Return [X, Y] of the center of cell containing provided text 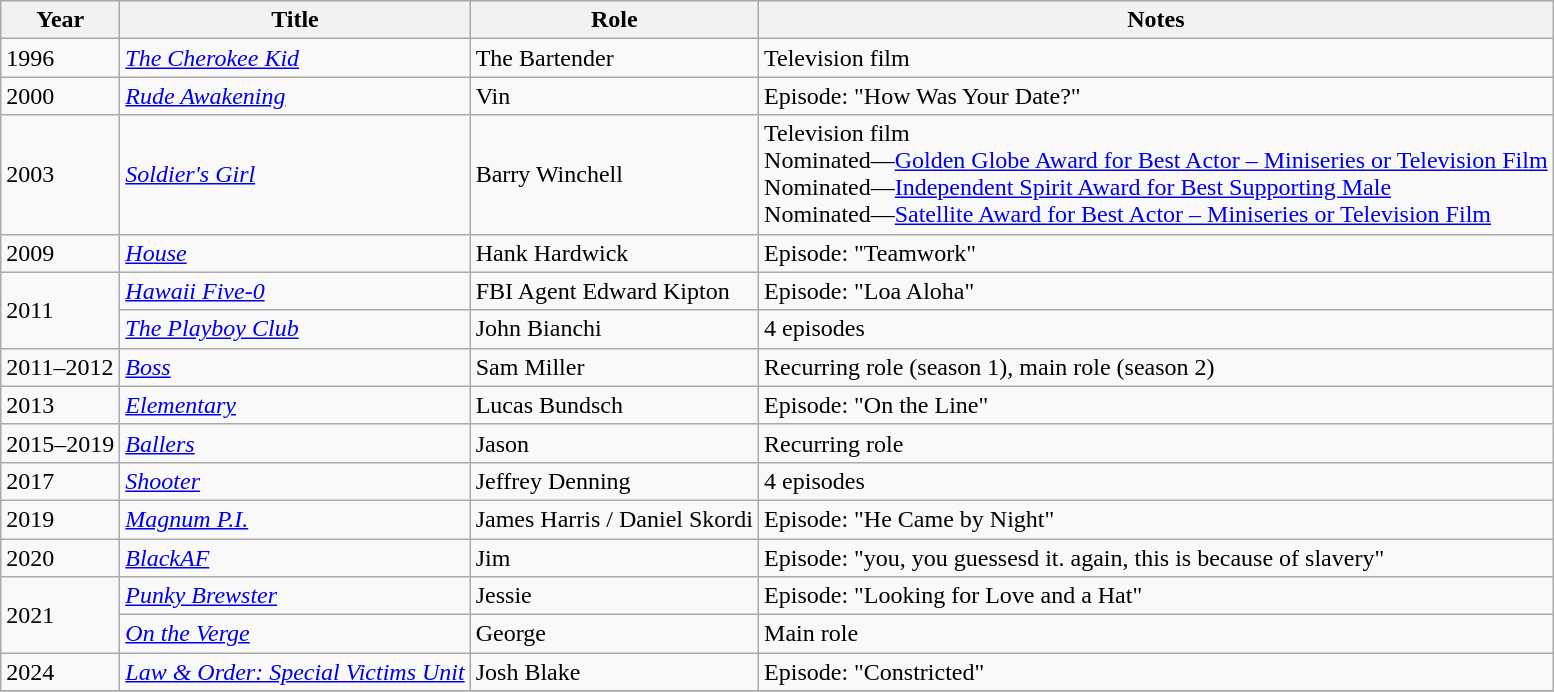
Episode: "Loa Aloha" [1156, 291]
Episode: "Teamwork" [1156, 253]
2000 [60, 96]
Punky Brewster [295, 596]
Episode: "On the Line" [1156, 405]
Jeffrey Denning [614, 481]
2011–2012 [60, 367]
2013 [60, 405]
2009 [60, 253]
2024 [60, 672]
1996 [60, 58]
2017 [60, 481]
Rude Awakening [295, 96]
Episode: "He Came by Night" [1156, 519]
Barry Winchell [614, 174]
Title [295, 20]
Year [60, 20]
Role [614, 20]
Sam Miller [614, 367]
Hank Hardwick [614, 253]
Jessie [614, 596]
2015–2019 [60, 443]
Episode: "you, you guessesd it. again, this is because of slavery" [1156, 557]
Law & Order: Special Victims Unit [295, 672]
2020 [60, 557]
James Harris / Daniel Skordi [614, 519]
On the Verge [295, 634]
Elementary [295, 405]
Vin [614, 96]
Boss [295, 367]
Hawaii Five-0 [295, 291]
Television film [1156, 58]
BlackAF [295, 557]
House [295, 253]
George [614, 634]
Lucas Bundsch [614, 405]
Soldier's Girl [295, 174]
Magnum P.I. [295, 519]
The Playboy Club [295, 329]
Episode: "Looking for Love and a Hat" [1156, 596]
Shooter [295, 481]
2003 [60, 174]
Main role [1156, 634]
Jim [614, 557]
Notes [1156, 20]
Episode: "Constricted" [1156, 672]
The Cherokee Kid [295, 58]
2021 [60, 615]
Jason [614, 443]
The Bartender [614, 58]
Ballers [295, 443]
Episode: "How Was Your Date?" [1156, 96]
2011 [60, 310]
FBI Agent Edward Kipton [614, 291]
Recurring role [1156, 443]
John Bianchi [614, 329]
Josh Blake [614, 672]
2019 [60, 519]
Recurring role (season 1), main role (season 2) [1156, 367]
